Pinpoint the cell where the given text exists, returning its (X, Y) midpoint coordinate. 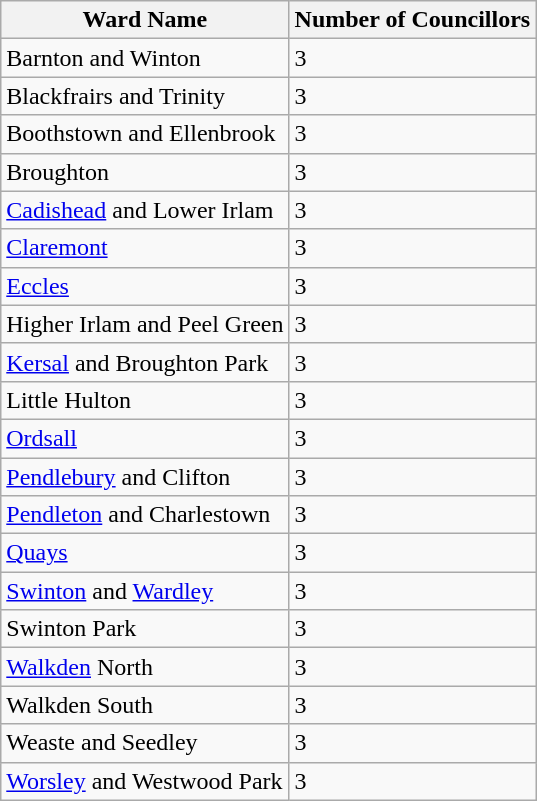
Pendleton and Charlestown (145, 515)
Walkden South (145, 705)
Quays (145, 553)
Pendlebury and Clifton (145, 477)
Weaste and Seedley (145, 743)
Claremont (145, 248)
Boothstown and Ellenbrook (145, 134)
Worsley and Westwood Park (145, 781)
Broughton (145, 172)
Higher Irlam and Peel Green (145, 324)
Swinton and Wardley (145, 591)
Eccles (145, 286)
Walkden North (145, 667)
Cadishead and Lower Irlam (145, 210)
Ward Name (145, 20)
Little Hulton (145, 400)
Barnton and Winton (145, 58)
Kersal and Broughton Park (145, 362)
Number of Councillors (412, 20)
Swinton Park (145, 629)
Ordsall (145, 438)
Blackfrairs and Trinity (145, 96)
